Capture the cell that displays the provided text and extract its (X, Y) central coordinate. 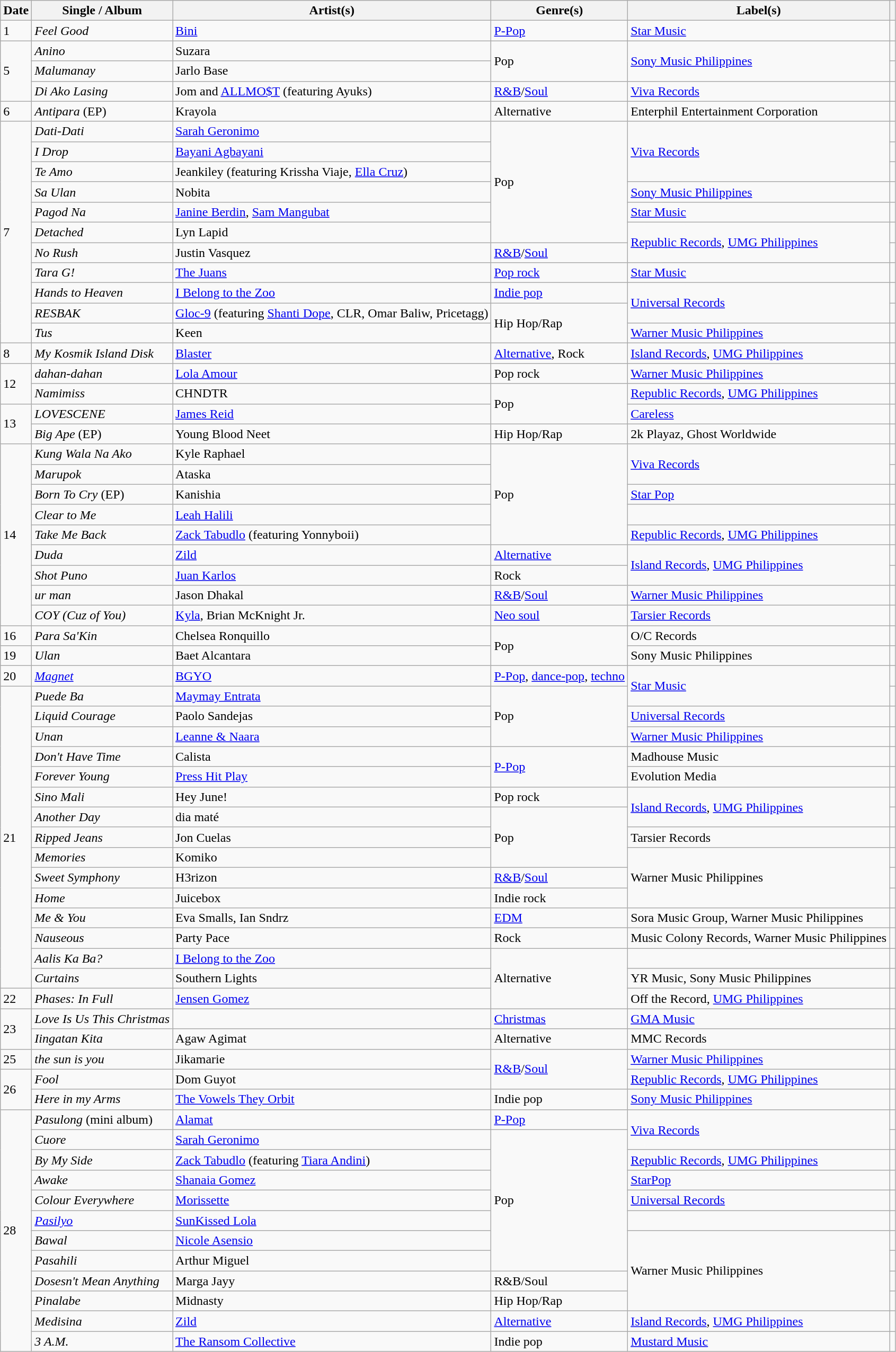
Cuore (102, 1140)
Evolution Media (759, 777)
Magnet (102, 676)
Hey June! (332, 797)
James Reid (332, 414)
Young Blood Neet (332, 434)
Keen (332, 333)
Press Hit Play (332, 777)
Big Ape (EP) (102, 434)
O/C Records (759, 636)
7 (16, 232)
Anino (102, 51)
Kyla, Brian McKnight Jr. (332, 616)
Nobita (332, 192)
Dosesn't Mean Anything (102, 1281)
Bayani Agbayani (332, 152)
Pasilyo (102, 1220)
Krayola (332, 111)
Pagod Na (102, 212)
Para Sa'Kin (102, 636)
Pasulong (mini album) (102, 1119)
22 (16, 999)
My Kosmik Island Disk (102, 353)
Genre(s) (560, 11)
Star Pop (759, 494)
Label(s) (759, 11)
Feel Good (102, 31)
the sun is you (102, 1059)
Agaw Agimat (332, 1039)
Music Colony Records, Warner Music Philippines (759, 938)
Mustard Music (759, 1341)
Detached (102, 232)
Antipara (EP) (102, 111)
EDM (560, 918)
Careless (759, 414)
SunKissed Lola (332, 1220)
Off the Record, UMG Philippines (759, 999)
GMA Music (759, 1019)
Chelsea Ronquillo (332, 636)
Phases: In Full (102, 999)
Indie rock (560, 898)
Namimiss (102, 394)
Artist(s) (332, 11)
Paolo Sandejas (332, 716)
Leah Halili (332, 514)
Colour Everywhere (102, 1200)
Morissette (332, 1200)
Suzara (332, 51)
Southern Lights (332, 979)
Aalis Ka Ba? (102, 958)
Nauseous (102, 938)
Fool (102, 1079)
Sweet Symphony (102, 877)
Memories (102, 857)
Bawal (102, 1241)
Jon Cuelas (332, 837)
BGYO (332, 676)
1 (16, 31)
Sa Ulan (102, 192)
Sino Mali (102, 797)
Jom and ALLMO$T (featuring Ayuks) (332, 91)
Clear to Me (102, 514)
Kyle Raphael (332, 454)
Single / Album (102, 11)
Kung Wala Na Ako (102, 454)
14 (16, 535)
13 (16, 424)
21 (16, 837)
Komiko (332, 857)
Jason Dhakal (332, 595)
Medisina (102, 1321)
2k Playaz, Ghost Worldwide (759, 434)
Love Is Us This Christmas (102, 1019)
Justin Vasquez (332, 253)
Pasahili (102, 1261)
By My Side (102, 1160)
Hands to Heaven (102, 293)
Nicole Asensio (332, 1241)
Date (16, 11)
The Juans (332, 273)
COY (Cuz of You) (102, 616)
Another Day (102, 817)
Ripped Jeans (102, 837)
LOVESCENE (102, 414)
Lola Amour (332, 373)
Shot Puno (102, 575)
Te Amo (102, 172)
P-Pop, dance-pop, techno (560, 676)
Unan (102, 736)
Midnasty (332, 1301)
dahan-dahan (102, 373)
Di Ako Lasing (102, 91)
Alamat (332, 1119)
The Vowels They Orbit (332, 1099)
Ulan (102, 656)
23 (16, 1029)
Malumanay (102, 71)
Curtains (102, 979)
Jikamarie (332, 1059)
ur man (102, 595)
The Ransom Collective (332, 1341)
CHNDTR (332, 394)
I Drop (102, 152)
H3rizon (332, 877)
28 (16, 1230)
Ataska (332, 474)
Juicebox (332, 898)
Marupok (102, 474)
Take Me Back (102, 535)
Tara G! (102, 273)
MMC Records (759, 1039)
Gloc-9 (featuring Shanti Dope, CLR, Omar Baliw, Pricetagg) (332, 313)
Me & You (102, 918)
Enterphil Entertainment Corporation (759, 111)
Zack Tabudlo (featuring Tiara Andini) (332, 1160)
Born To Cry (EP) (102, 494)
25 (16, 1059)
Alternative, Rock (560, 353)
YR Music, Sony Music Philippines (759, 979)
Jensen Gomez (332, 999)
Kanishia (332, 494)
Iingatan Kita (102, 1039)
Bini (332, 31)
Sora Music Group, Warner Music Philippines (759, 918)
Duda (102, 555)
dia maté (332, 817)
No Rush (102, 253)
Forever Young (102, 777)
Christmas (560, 1019)
Leanne & Naara (332, 736)
Shanaia Gomez (332, 1180)
Party Pace (332, 938)
Baet Alcantara (332, 656)
Calista (332, 757)
Blaster (332, 353)
Janine Berdin, Sam Mangubat (332, 212)
Tus (102, 333)
16 (16, 636)
Home (102, 898)
5 (16, 71)
Awake (102, 1180)
Lyn Lapid (332, 232)
26 (16, 1089)
Pinalabe (102, 1301)
Don't Have Time (102, 757)
Jeankiley (featuring Krissha Viaje, Ella Cruz) (332, 172)
Dom Guyot (332, 1079)
20 (16, 676)
Here in my Arms (102, 1099)
Dati-Dati (102, 131)
Zack Tabudlo (featuring Yonnyboii) (332, 535)
StarPop (759, 1180)
6 (16, 111)
Jarlo Base (332, 71)
Juan Karlos (332, 575)
Neo soul (560, 616)
Maymay Entrata (332, 696)
12 (16, 384)
RESBAK (102, 313)
Puede Ba (102, 696)
Arthur Miguel (332, 1261)
Eva Smalls, Ian Sndrz (332, 918)
8 (16, 353)
Marga Jayy (332, 1281)
19 (16, 656)
3 A.M. (102, 1341)
Liquid Courage (102, 716)
Madhouse Music (759, 757)
